Identify which cell holds the provided text, then report its (X, Y) central coordinate. 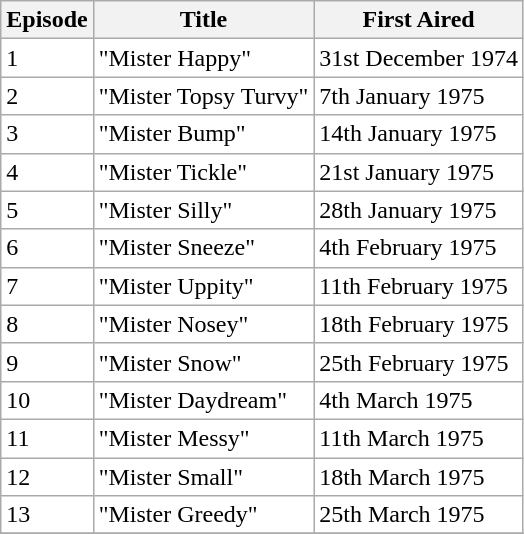
12 (47, 477)
"Mister Happy" (204, 58)
25th February 1975 (419, 362)
14th January 1975 (419, 134)
25th March 1975 (419, 515)
3 (47, 134)
"Mister Nosey" (204, 324)
8 (47, 324)
18th February 1975 (419, 324)
7th January 1975 (419, 96)
"Mister Small" (204, 477)
18th March 1975 (419, 477)
21st January 1975 (419, 172)
"Mister Greedy" (204, 515)
7 (47, 286)
1 (47, 58)
"Mister Snow" (204, 362)
5 (47, 210)
9 (47, 362)
28th January 1975 (419, 210)
4 (47, 172)
"Mister Sneeze" (204, 248)
"Mister Silly" (204, 210)
11 (47, 438)
"Mister Daydream" (204, 400)
11th February 1975 (419, 286)
4th March 1975 (419, 400)
2 (47, 96)
"Mister Tickle" (204, 172)
Title (204, 20)
6 (47, 248)
11th March 1975 (419, 438)
"Mister Messy" (204, 438)
10 (47, 400)
13 (47, 515)
"Mister Topsy Turvy" (204, 96)
"Mister Bump" (204, 134)
Episode (47, 20)
⁣First Aired⁣ (419, 20)
4th February 1975 (419, 248)
"Mister Uppity" (204, 286)
31st December 1974 (419, 58)
